Detect which cell encompasses the target text, then output its [x, y] center coordinate. 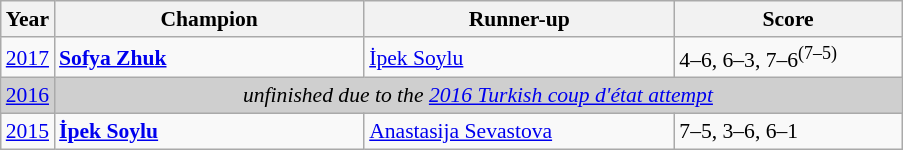
2017 [28, 58]
4–6, 6–3, 7–6(7–5) [788, 58]
Champion [209, 19]
Score [788, 19]
7–5, 3–6, 6–1 [788, 132]
Sofya Zhuk [209, 58]
unfinished due to the 2016 Turkish coup d'état attempt [478, 96]
2015 [28, 132]
Anastasija Sevastova [519, 132]
Year [28, 19]
Runner-up [519, 19]
2016 [28, 96]
